Identify which cell holds the provided text, then report its [X, Y] central coordinate. 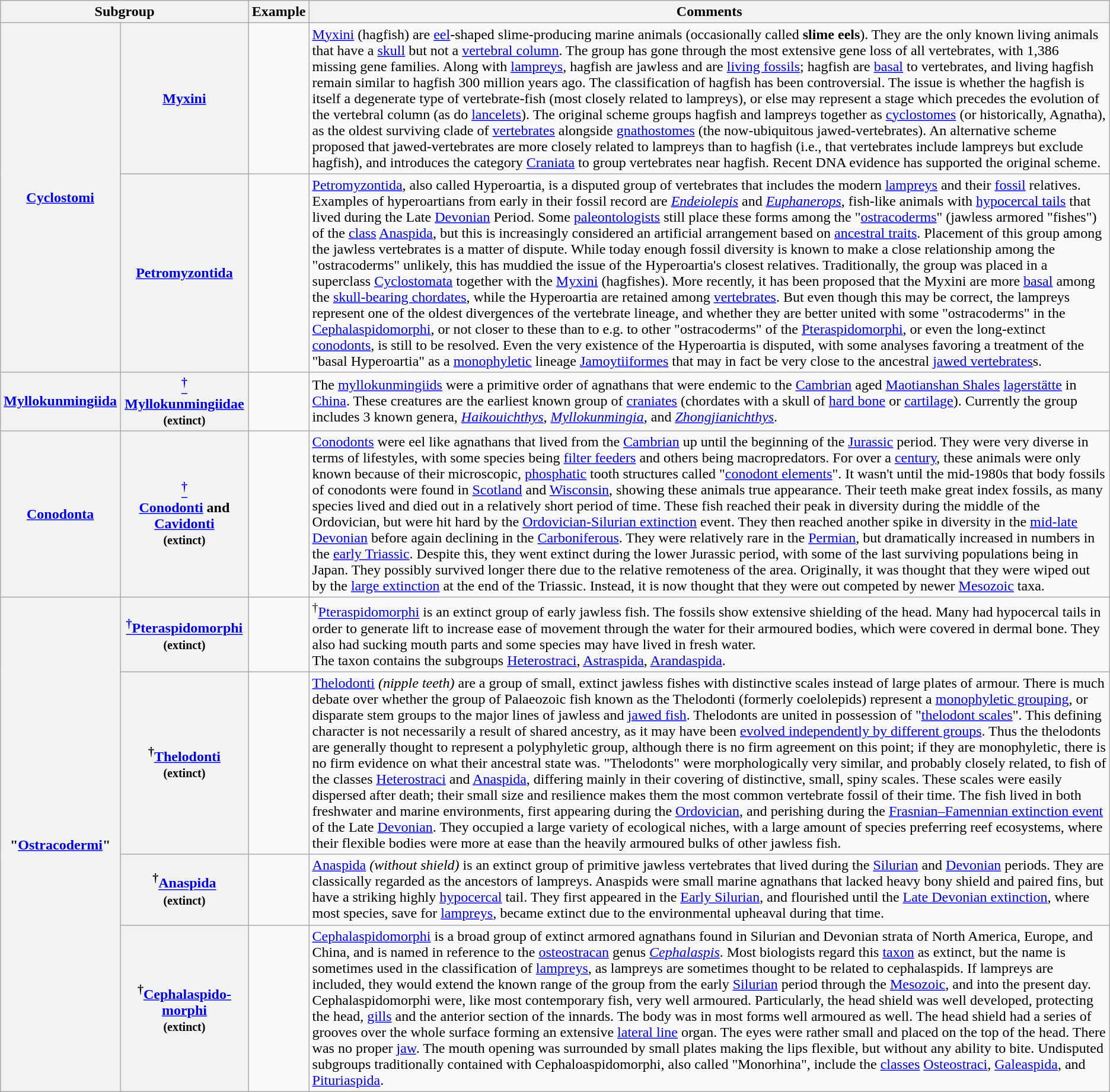
Example [279, 12]
Petromyzontida [185, 273]
†Conodonti and Cavidonti(extinct) [185, 513]
† Myllokunmingiidae(extinct) [185, 402]
Conodonta [60, 513]
Myxini [185, 98]
†Thelodonti(extinct) [185, 763]
Cyclostomi [60, 198]
†Anaspida(extinct) [185, 889]
Subgroup [125, 12]
Comments [709, 12]
Myllokunmingiida [60, 402]
†Cephalaspido-morphi(extinct) [185, 1008]
†Pteraspidomorphi(extinct) [185, 635]
"Ostracodermi" [60, 845]
